Locate the cell with the specified text and output its [X, Y] center coordinate. 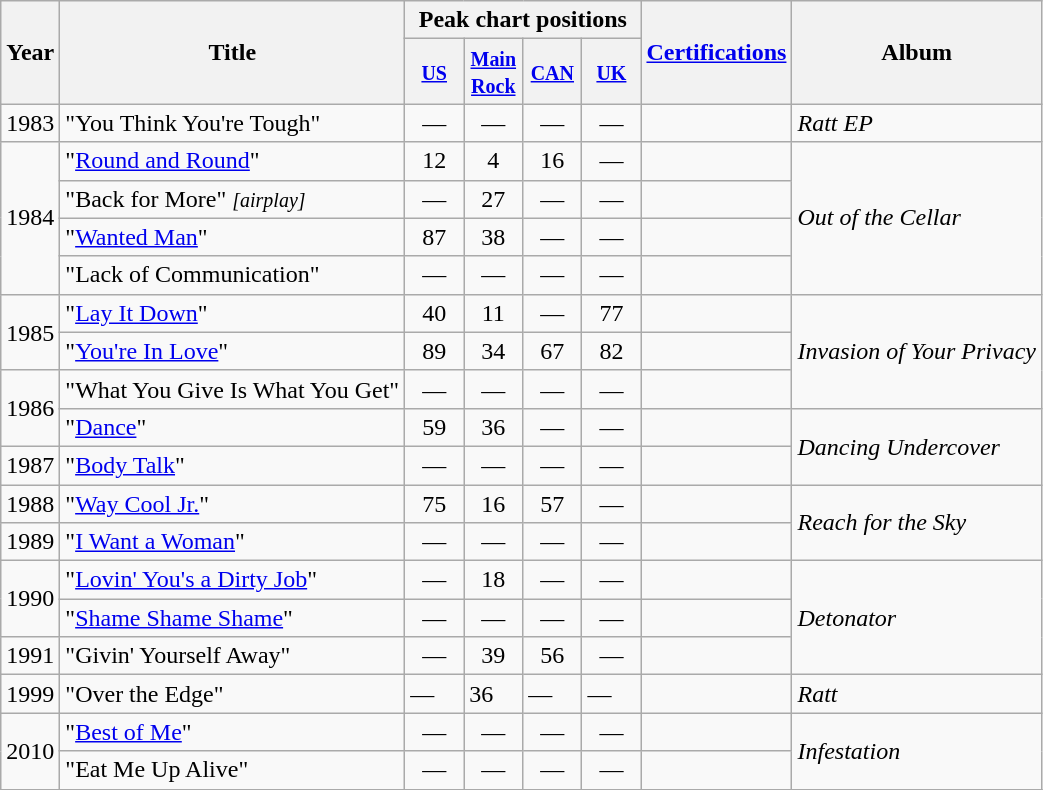
"Dance" [232, 427]
Certifications [716, 52]
Reach for the Sky [916, 522]
Invasion of Your Privacy [916, 351]
"What You Give Is What You Get" [232, 389]
56 [552, 656]
1990 [30, 599]
CAN [552, 72]
39 [494, 656]
12 [434, 161]
75 [434, 503]
"Over the Edge" [232, 694]
"I Want a Woman" [232, 542]
Ratt EP [916, 123]
Infestation [916, 751]
Album [916, 52]
11 [494, 313]
Title [232, 52]
87 [434, 237]
"You're In Love" [232, 351]
Out of the Cellar [916, 218]
UK [612, 72]
"Lack of Communication" [232, 275]
1989 [30, 542]
"Givin' Yourself Away" [232, 656]
"Lovin' You's a Dirty Job" [232, 580]
1999 [30, 694]
34 [494, 351]
38 [494, 237]
"Lay It Down" [232, 313]
2010 [30, 751]
"Back for More" [airplay] [232, 199]
1986 [30, 408]
Detonator [916, 618]
"Best of Me" [232, 732]
59 [434, 427]
"Shame Shame Shame" [232, 618]
57 [552, 503]
Dancing Undercover [916, 446]
89 [434, 351]
1985 [30, 332]
"You Think You're Tough" [232, 123]
77 [612, 313]
US [434, 72]
Year [30, 52]
"Round and Round" [232, 161]
1983 [30, 123]
Main Rock [494, 72]
"Body Talk" [232, 465]
1991 [30, 656]
27 [494, 199]
Peak chart positions [523, 20]
4 [494, 161]
"Eat Me Up Alive" [232, 770]
"Way Cool Jr." [232, 503]
1984 [30, 218]
67 [552, 351]
82 [612, 351]
Ratt [916, 694]
40 [434, 313]
18 [494, 580]
1987 [30, 465]
"Wanted Man" [232, 237]
1988 [30, 503]
